Search for the cell housing the specified text and yield its [x, y] center coordinate. 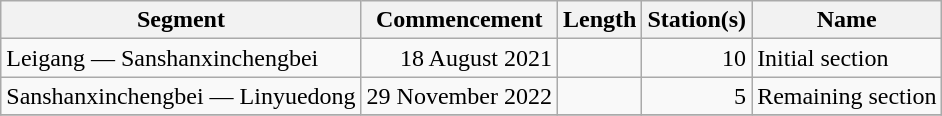
Name [847, 20]
Segment [181, 20]
Station(s) [697, 20]
Commencement [459, 20]
Length [599, 20]
29 November 2022 [459, 96]
5 [697, 96]
Leigang — Sanshanxinchengbei [181, 58]
Remaining section [847, 96]
Sanshanxinchengbei — Linyuedong [181, 96]
18 August 2021 [459, 58]
10 [697, 58]
Initial section [847, 58]
